Locate the cell with the specified text and output its [x, y] center coordinate. 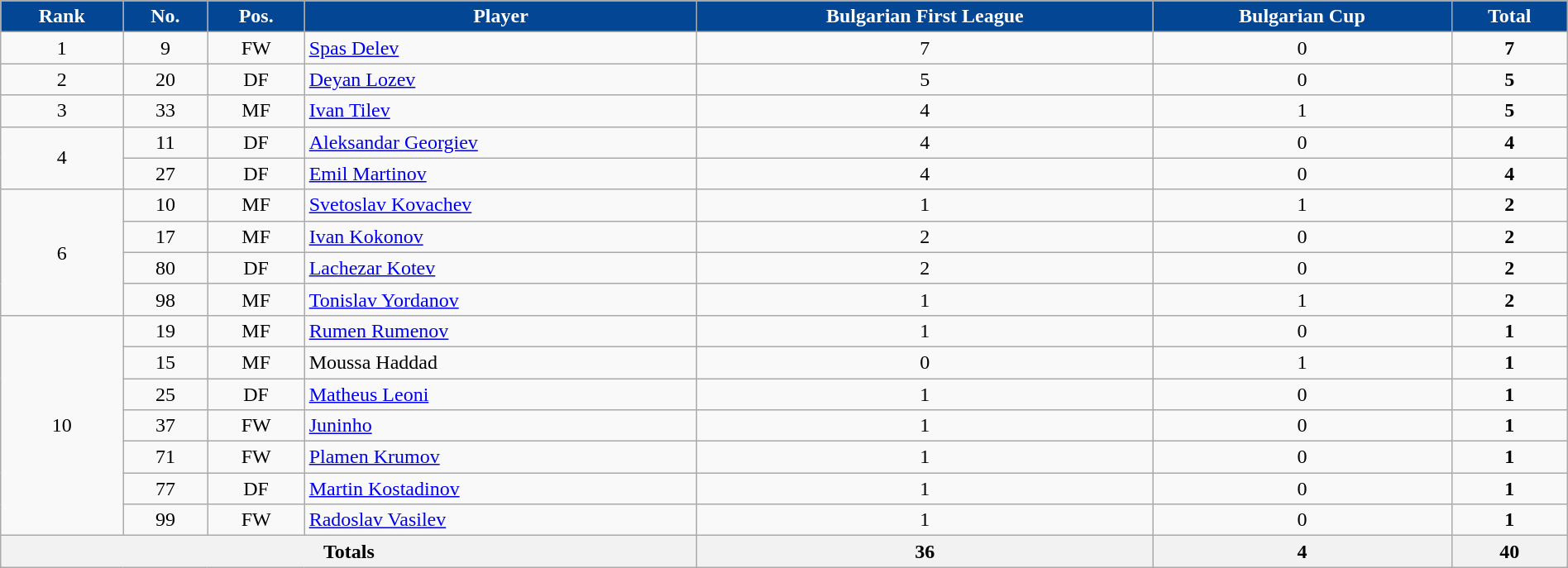
3 [62, 111]
Ivan Kokonov [501, 236]
Bulgarian Cup [1302, 17]
9 [165, 48]
Rumen Rumenov [501, 331]
Spas Delev [501, 48]
6 [62, 252]
Juninho [501, 426]
77 [165, 489]
Svetoslav Kovachev [501, 205]
Player [501, 17]
Total [1509, 17]
80 [165, 268]
40 [1509, 551]
Lachezar Kotev [501, 268]
Totals [349, 551]
Deyan Lozev [501, 79]
25 [165, 394]
Radoslav Vasilev [501, 520]
Matheus Leoni [501, 394]
Plamen Krumov [501, 457]
71 [165, 457]
36 [925, 551]
Ivan Tilev [501, 111]
98 [165, 299]
Bulgarian First League [925, 17]
15 [165, 362]
19 [165, 331]
No. [165, 17]
33 [165, 111]
11 [165, 142]
Martin Kostadinov [501, 489]
37 [165, 426]
Aleksandar Georgiev [501, 142]
Tonislav Yordanov [501, 299]
Moussa Haddad [501, 362]
Pos. [256, 17]
27 [165, 174]
20 [165, 79]
Rank [62, 17]
17 [165, 236]
99 [165, 520]
Emil Martinov [501, 174]
